Determine the (X, Y) coordinate at the center of the cell enclosing the given text.  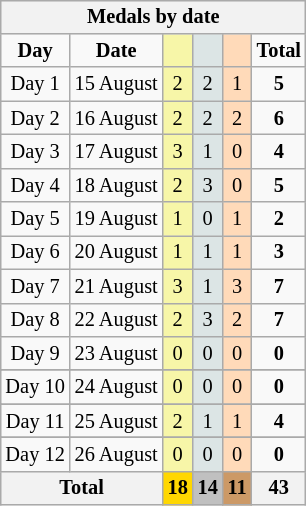
22 August (116, 320)
14 (208, 488)
Day 3 (36, 152)
15 August (116, 84)
Day 11 (36, 421)
Day 7 (36, 286)
23 August (116, 354)
Day 12 (36, 455)
Day 2 (36, 118)
18 (178, 488)
21 August (116, 286)
Day (36, 51)
18 August (116, 185)
16 August (116, 118)
17 August (116, 152)
6 (279, 118)
19 August (116, 219)
Day 6 (36, 253)
20 August (116, 253)
Day 10 (36, 387)
Day 1 (36, 84)
Day 8 (36, 320)
Day 9 (36, 354)
Day 5 (36, 219)
26 August (116, 455)
43 (279, 488)
24 August (116, 387)
11 (238, 488)
Medals by date (154, 17)
25 August (116, 421)
Day 4 (36, 185)
Date (116, 51)
